Provide the (x, y) coordinate of the cell's center where the given text is located.  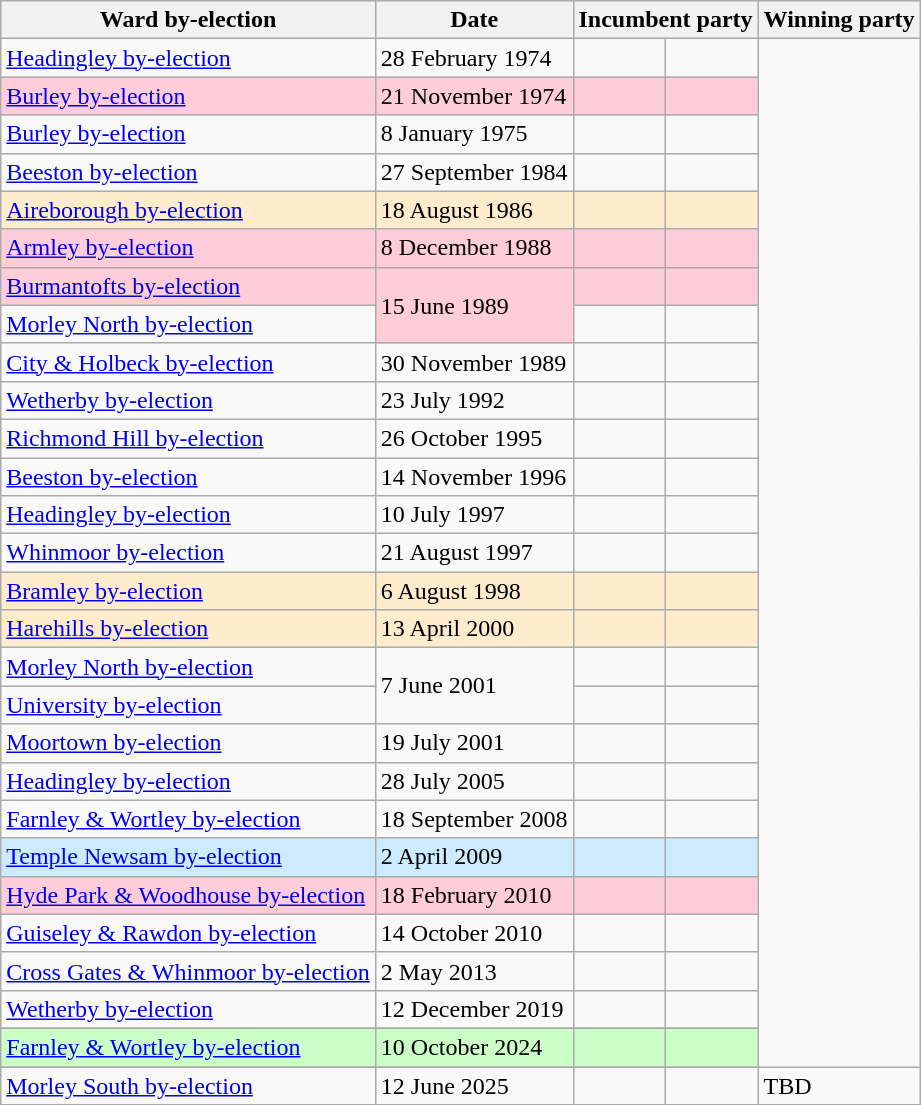
University by-election (188, 705)
Hyde Park & Woodhouse by-election (188, 895)
Winning party (839, 20)
10 July 1997 (474, 515)
Morley South by-election (188, 1085)
21 November 1974 (474, 96)
13 April 2000 (474, 629)
Guiseley & Rawdon by-election (188, 933)
21 August 1997 (474, 553)
8 December 1988 (474, 248)
18 February 2010 (474, 895)
Incumbent party (666, 20)
19 July 2001 (474, 743)
30 November 1989 (474, 362)
18 September 2008 (474, 819)
Harehills by-election (188, 629)
Aireborough by-election (188, 210)
28 February 1974 (474, 58)
14 November 1996 (474, 477)
26 October 1995 (474, 438)
12 December 2019 (474, 1009)
Ward by-election (188, 20)
Date (474, 20)
Bramley by-election (188, 591)
10 October 2024 (474, 1047)
14 October 2010 (474, 933)
TBD (839, 1085)
Armley by-election (188, 248)
Cross Gates & Whinmoor by-election (188, 971)
23 July 1992 (474, 400)
Richmond Hill by-election (188, 438)
Burmantofts by-election (188, 286)
2 May 2013 (474, 971)
15 June 1989 (474, 305)
12 June 2025 (474, 1085)
27 September 1984 (474, 172)
6 August 1998 (474, 591)
28 July 2005 (474, 781)
2 April 2009 (474, 857)
8 January 1975 (474, 134)
7 June 2001 (474, 686)
18 August 1986 (474, 210)
City & Holbeck by-election (188, 362)
Temple Newsam by-election (188, 857)
Whinmoor by-election (188, 553)
Moortown by-election (188, 743)
